Capture the cell that displays the provided text and extract its (x, y) central coordinate. 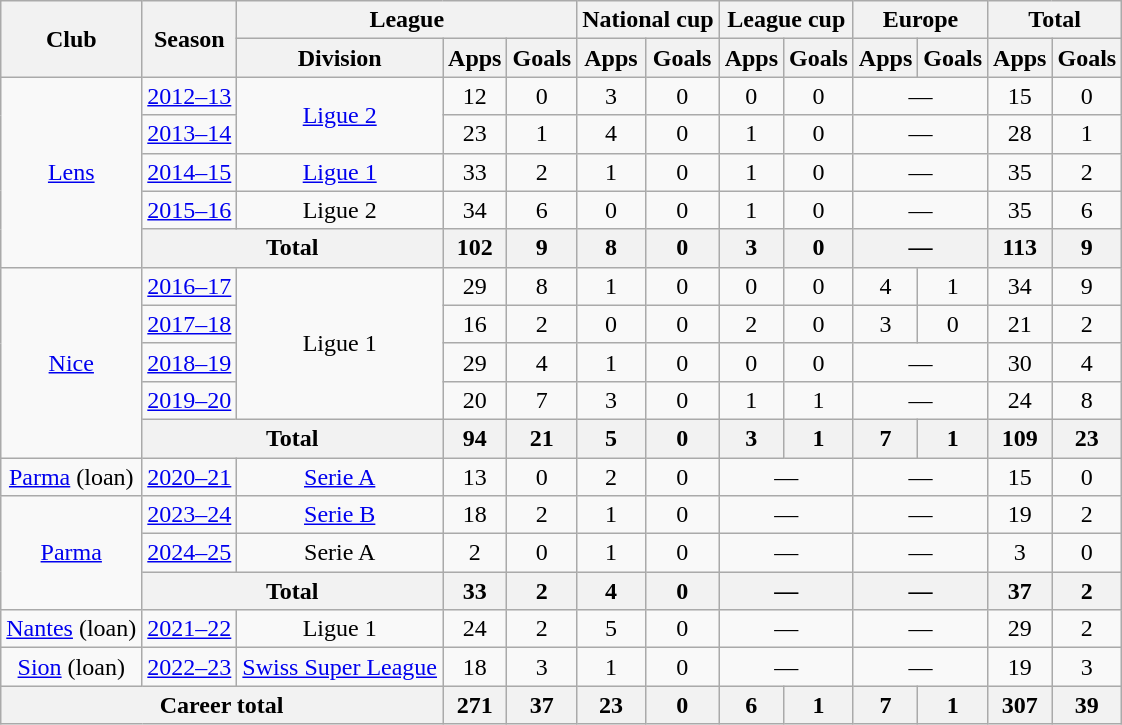
113 (1020, 248)
Swiss Super League (340, 667)
League cup (786, 20)
Serie B (340, 515)
2014–15 (190, 172)
16 (475, 324)
2013–14 (190, 134)
2024–25 (190, 553)
2012–13 (190, 96)
30 (1020, 362)
Nantes (loan) (72, 629)
Season (190, 39)
Nice (72, 362)
Club (72, 39)
2021–22 (190, 629)
National cup (648, 20)
2020–21 (190, 477)
Parma (loan) (72, 477)
94 (475, 438)
109 (1020, 438)
271 (475, 705)
28 (1020, 134)
League (407, 20)
Division (340, 58)
102 (475, 248)
2018–19 (190, 362)
12 (475, 96)
307 (1020, 705)
20 (475, 400)
13 (475, 477)
2019–20 (190, 400)
2022–23 (190, 667)
39 (1087, 705)
Europe (920, 20)
2015–16 (190, 210)
Lens (72, 172)
2023–24 (190, 515)
Parma (72, 553)
2016–17 (190, 286)
Career total (222, 705)
Sion (loan) (72, 667)
2017–18 (190, 324)
